Capture the cell that displays the provided text and extract its [X, Y] central coordinate. 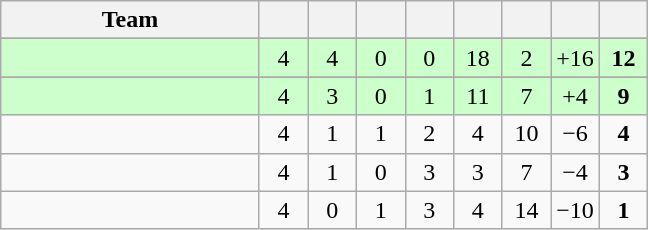
11 [478, 96]
14 [526, 210]
9 [624, 96]
+16 [576, 58]
10 [526, 134]
Team [130, 20]
−6 [576, 134]
12 [624, 58]
−10 [576, 210]
18 [478, 58]
+4 [576, 96]
−4 [576, 172]
